Find where the given text appears and provide that cell's center as (X, Y) coordinate. 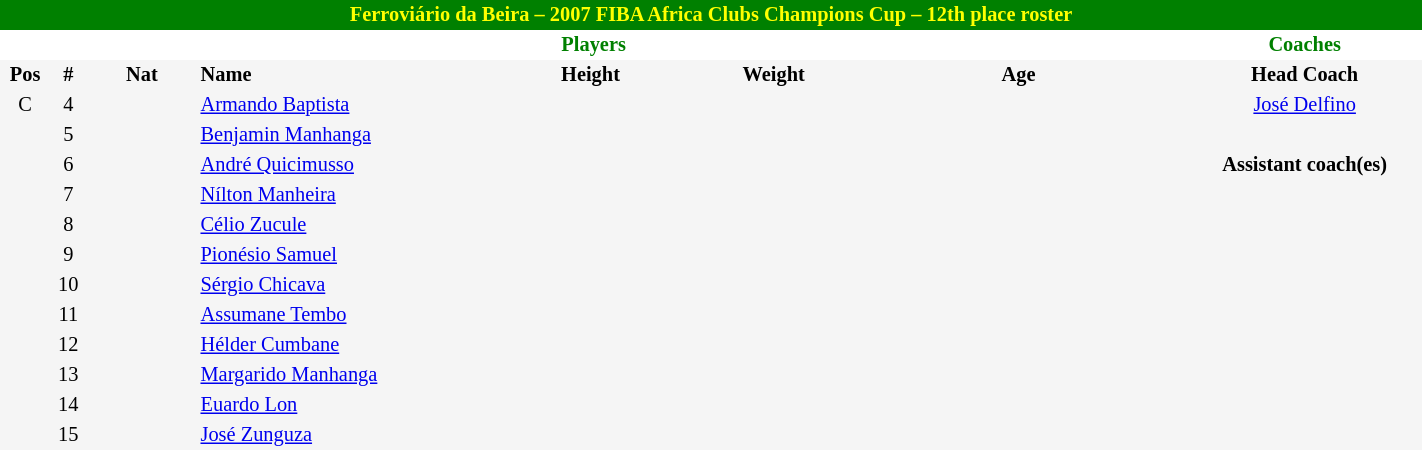
Sérgio Chicava (340, 285)
Pos (25, 75)
Weight (774, 75)
Name (340, 75)
# (68, 75)
Ferroviário da Beira – 2007 FIBA Africa Clubs Champions Cup – 12th place roster (711, 15)
Players (594, 45)
Hélder Cumbane (340, 345)
14 (68, 405)
Assistant coach(es) (1304, 165)
Margarido Manhanga (340, 375)
7 (68, 195)
Benjamin Manhanga (340, 135)
José Zunguza (340, 435)
15 (68, 435)
Euardo Lon (340, 405)
Nílton Manheira (340, 195)
Armando Baptista (340, 105)
Height (591, 75)
Nat (142, 75)
6 (68, 165)
C (25, 105)
5 (68, 135)
Assumane Tembo (340, 315)
13 (68, 375)
8 (68, 225)
10 (68, 285)
11 (68, 315)
Coaches (1304, 45)
Age (1019, 75)
Célio Zucule (340, 225)
Pionésio Samuel (340, 255)
12 (68, 345)
9 (68, 255)
André Quicimusso (340, 165)
Head Coach (1304, 75)
José Delfino (1304, 105)
4 (68, 105)
